Pinpoint the cell where the given text exists, returning its (X, Y) midpoint coordinate. 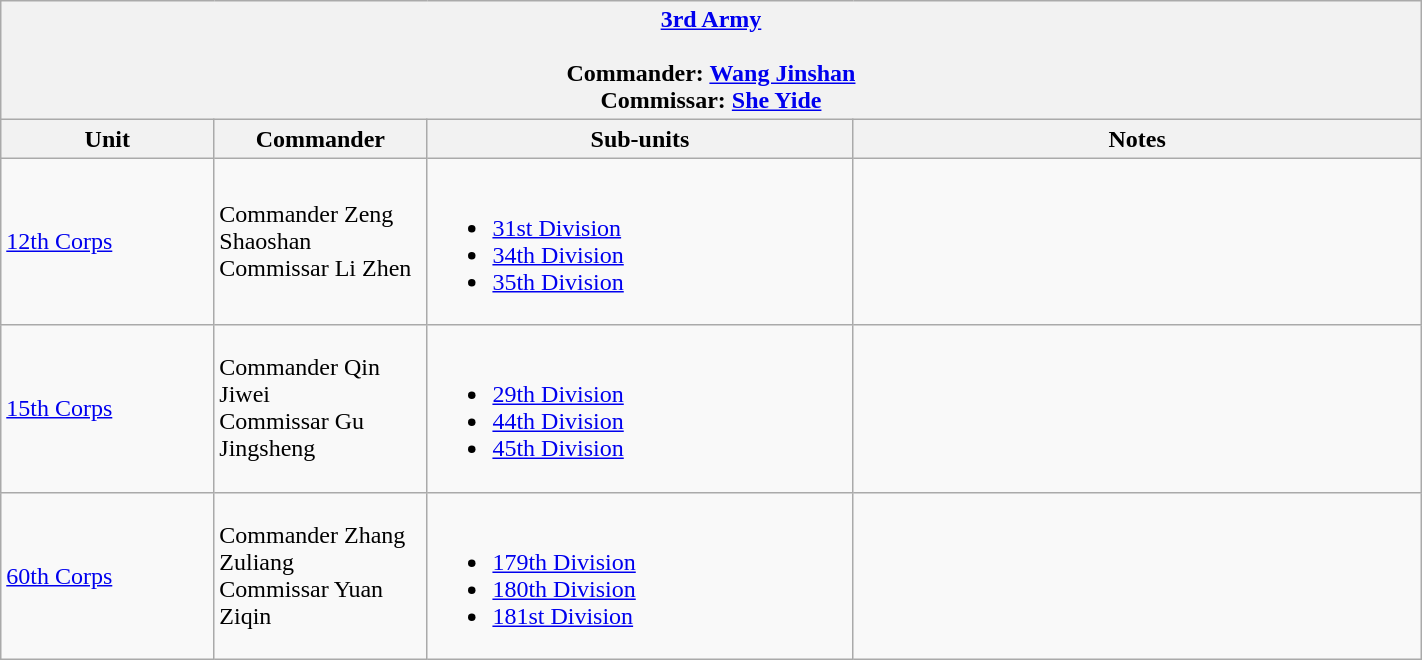
29th Division44th Division45th Division (640, 408)
Sub-units (640, 139)
Commander (320, 139)
179th Division180th Division181st Division (640, 576)
Commander Qin JiweiCommissar Gu Jingsheng (320, 408)
12th Corps (108, 242)
Commander Zhang ZuliangCommissar Yuan Ziqin (320, 576)
60th Corps (108, 576)
15th Corps (108, 408)
Notes (1137, 139)
31st Division34th Division35th Division (640, 242)
Unit (108, 139)
Commander Zeng ShaoshanCommissar Li Zhen (320, 242)
3rd ArmyCommander: Wang Jinshan Commissar: She Yide (711, 60)
